Search for the cell housing the specified text and yield its (x, y) center coordinate. 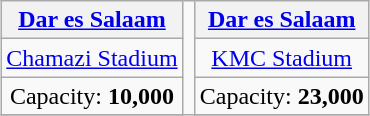
KMC Stadium (282, 58)
Capacity: 10,000 (92, 96)
Capacity: 23,000 (282, 96)
Chamazi Stadium (92, 58)
